Find where the given text appears and provide that cell's center as (X, Y) coordinate. 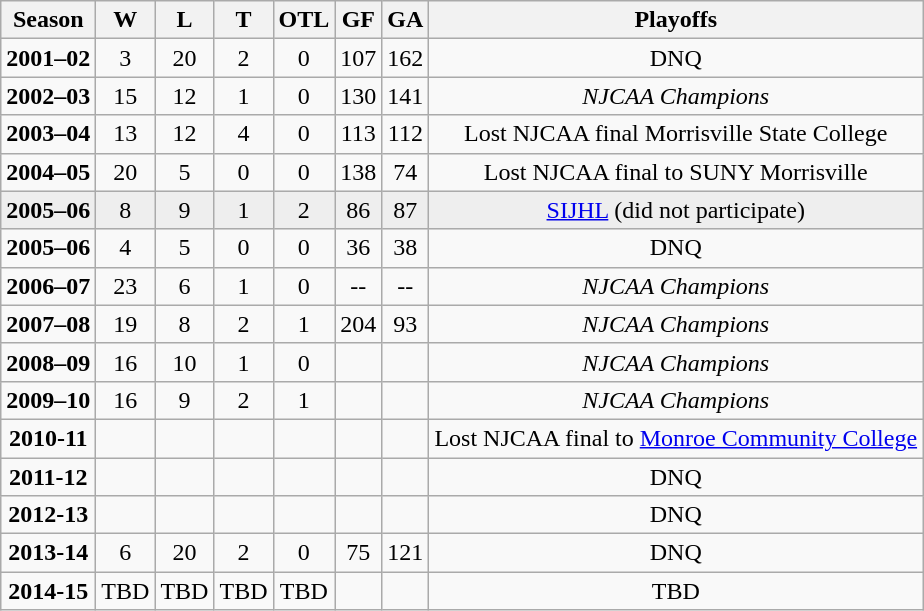
36 (358, 248)
GA (406, 20)
38 (406, 248)
2014-15 (48, 591)
86 (358, 210)
L (184, 20)
2001–02 (48, 58)
2002–03 (48, 96)
204 (358, 324)
113 (358, 134)
141 (406, 96)
2006–07 (48, 286)
Season (48, 20)
75 (358, 553)
19 (126, 324)
2003–04 (48, 134)
2010-11 (48, 438)
10 (184, 362)
Playoffs (676, 20)
T (244, 20)
Lost NJCAA final to Monroe Community College (676, 438)
138 (358, 172)
2011-12 (48, 477)
2007–08 (48, 324)
2013-14 (48, 553)
2008–09 (48, 362)
93 (406, 324)
121 (406, 553)
87 (406, 210)
74 (406, 172)
SIJHL (did not participate) (676, 210)
107 (358, 58)
2012-13 (48, 515)
Lost NJCAA final Morrisville State College (676, 134)
3 (126, 58)
Lost NJCAA final to SUNY Morrisville (676, 172)
130 (358, 96)
23 (126, 286)
112 (406, 134)
15 (126, 96)
13 (126, 134)
162 (406, 58)
GF (358, 20)
OTL (304, 20)
2009–10 (48, 400)
2004–05 (48, 172)
W (126, 20)
